Detect which cell encompasses the target text, then output its [x, y] center coordinate. 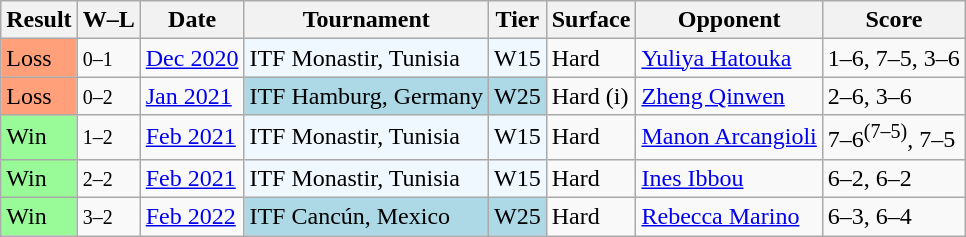
Jan 2021 [192, 96]
6–3, 6–4 [894, 217]
0–2 [108, 96]
7–6(7–5), 7–5 [894, 138]
Feb 2022 [192, 217]
Ines Ibbou [729, 178]
1–2 [108, 138]
Surface [591, 20]
Date [192, 20]
Zheng Qinwen [729, 96]
Yuliya Hatouka [729, 58]
2–2 [108, 178]
Tier [518, 20]
Opponent [729, 20]
2–6, 3–6 [894, 96]
Tournament [366, 20]
Hard (i) [591, 96]
3–2 [108, 217]
Score [894, 20]
0–1 [108, 58]
Rebecca Marino [729, 217]
Dec 2020 [192, 58]
6–2, 6–2 [894, 178]
ITF Cancún, Mexico [366, 217]
Manon Arcangioli [729, 138]
1–6, 7–5, 3–6 [894, 58]
Result [39, 20]
ITF Hamburg, Germany [366, 96]
W–L [108, 20]
